Detect which cell encompasses the target text, then output its (x, y) center coordinate. 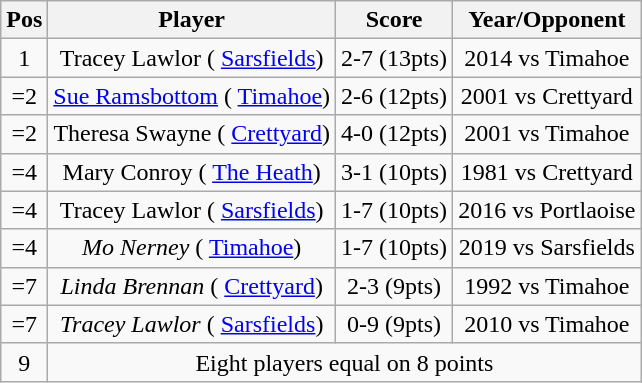
2016 vs Portlaoise (547, 210)
9 (24, 362)
Mo Nerney ( Timahoe) (192, 248)
Score (394, 20)
0-9 (9pts) (394, 324)
Sue Ramsbottom ( Timahoe) (192, 96)
4-0 (12pts) (394, 134)
2001 vs Crettyard (547, 96)
Theresa Swayne ( Crettyard) (192, 134)
2-3 (9pts) (394, 286)
2014 vs Timahoe (547, 58)
2-6 (12pts) (394, 96)
2010 vs Timahoe (547, 324)
Linda Brennan ( Crettyard) (192, 286)
2019 vs Sarsfields (547, 248)
Mary Conroy ( The Heath) (192, 172)
2001 vs Timahoe (547, 134)
Year/Opponent (547, 20)
3-1 (10pts) (394, 172)
2-7 (13pts) (394, 58)
1992 vs Timahoe (547, 286)
Eight players equal on 8 points (344, 362)
Player (192, 20)
1981 vs Crettyard (547, 172)
1 (24, 58)
Pos (24, 20)
